Return [X, Y] of the center of cell containing provided text 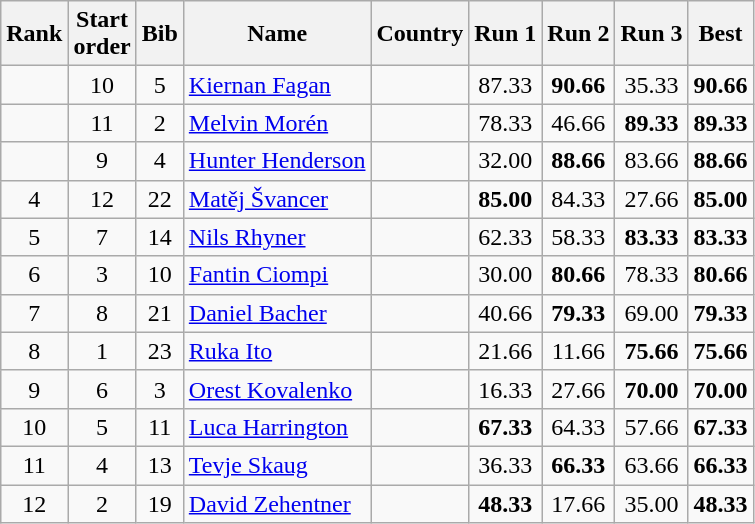
40.66 [506, 313]
22 [160, 199]
Run 3 [652, 34]
16.33 [506, 389]
19 [160, 503]
Startorder [102, 34]
David Zehentner [277, 503]
30.00 [506, 275]
Fantin Ciompi [277, 275]
17.66 [578, 503]
Tevje Skaug [277, 465]
21.66 [506, 351]
Luca Harrington [277, 427]
58.33 [578, 237]
64.33 [578, 427]
36.33 [506, 465]
Orest Kovalenko [277, 389]
11.66 [578, 351]
23 [160, 351]
87.33 [506, 85]
46.66 [578, 123]
13 [160, 465]
Daniel Bacher [277, 313]
83.66 [652, 161]
32.00 [506, 161]
69.00 [652, 313]
Run 2 [578, 34]
Nils Rhyner [277, 237]
Melvin Morén [277, 123]
Kiernan Fagan [277, 85]
57.66 [652, 427]
Bib [160, 34]
21 [160, 313]
Matěj Švancer [277, 199]
Best [720, 34]
84.33 [578, 199]
63.66 [652, 465]
62.33 [506, 237]
Rank [34, 34]
Name [277, 34]
Run 1 [506, 34]
Ruka Ito [277, 351]
Hunter Henderson [277, 161]
35.33 [652, 85]
Country [420, 34]
1 [102, 351]
14 [160, 237]
35.00 [652, 503]
